Identify which cell holds the provided text, then report its [X, Y] central coordinate. 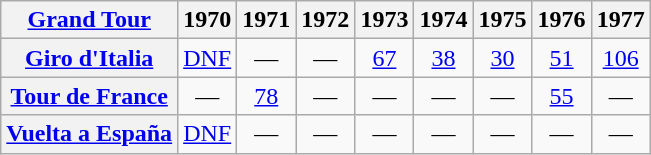
106 [620, 58]
1975 [502, 20]
38 [444, 58]
1972 [326, 20]
1977 [620, 20]
78 [266, 96]
1974 [444, 20]
67 [384, 58]
1976 [562, 20]
55 [562, 96]
1971 [266, 20]
Tour de France [90, 96]
Giro d'Italia [90, 58]
1973 [384, 20]
Vuelta a España [90, 134]
51 [562, 58]
30 [502, 58]
Grand Tour [90, 20]
1970 [208, 20]
